Return the (X, Y) coordinate for the center point of the cell that contains the specified text.  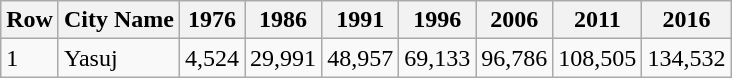
134,532 (686, 58)
2006 (514, 20)
69,133 (438, 58)
City Name (118, 20)
29,991 (284, 58)
Yasuj (118, 58)
1996 (438, 20)
2016 (686, 20)
1976 (212, 20)
1 (30, 58)
48,957 (360, 58)
96,786 (514, 58)
1991 (360, 20)
Row (30, 20)
4,524 (212, 58)
1986 (284, 20)
108,505 (598, 58)
2011 (598, 20)
